Determine the (X, Y) coordinate at the center of the cell enclosing the given text.  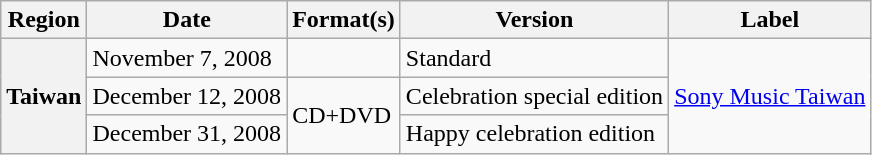
Label (770, 20)
Standard (534, 58)
December 31, 2008 (187, 134)
Date (187, 20)
Region (44, 20)
Celebration special edition (534, 96)
November 7, 2008 (187, 58)
Version (534, 20)
Sony Music Taiwan (770, 96)
Format(s) (344, 20)
CD+DVD (344, 115)
Happy celebration edition (534, 134)
Taiwan (44, 96)
December 12, 2008 (187, 96)
